Return the [x, y] coordinate for the center point of the cell that contains the specified text.  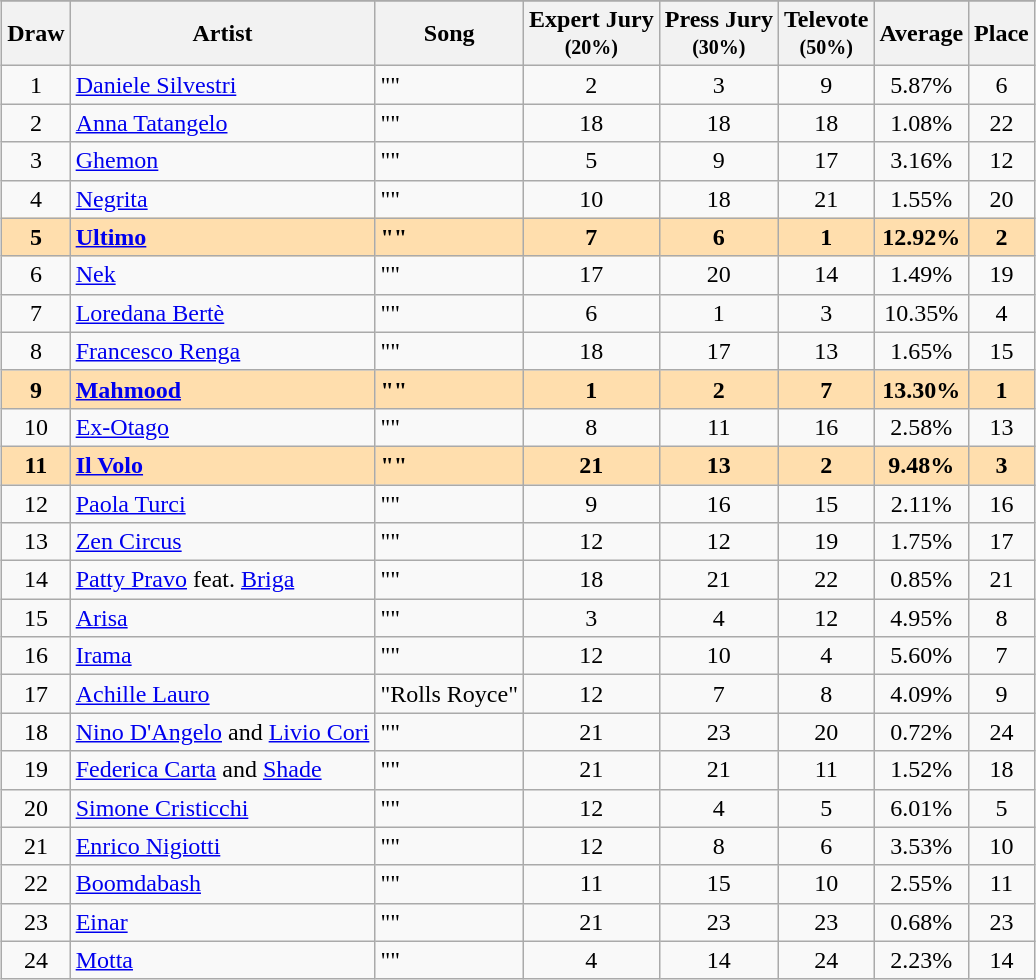
Mahmood [222, 389]
Zen Circus [222, 542]
Artist [222, 34]
Arisa [222, 618]
10.35% [922, 313]
2.11% [922, 503]
Simone Cristicchi [222, 808]
1.75% [922, 542]
Loredana Bertè [222, 313]
"Rolls Royce" [450, 694]
13.30% [922, 389]
Anna Tatangelo [222, 123]
Achille Lauro [222, 694]
Press Jury(30%) [718, 34]
Paola Turci [222, 503]
2.23% [922, 960]
2.55% [922, 884]
Ultimo [222, 237]
3.53% [922, 846]
4.95% [922, 618]
2.58% [922, 427]
4.09% [922, 694]
Irama [222, 656]
5.60% [922, 656]
Televote(50%) [826, 34]
1.55% [922, 199]
Patty Pravo feat. Briga [222, 580]
6.01% [922, 808]
Ghemon [222, 161]
1.08% [922, 123]
Place [1002, 34]
1.65% [922, 351]
Daniele Silvestri [222, 85]
Average [922, 34]
9.48% [922, 465]
Nino D'Angelo and Livio Cori [222, 732]
Boomdabash [222, 884]
Ex-Otago [222, 427]
5.87% [922, 85]
Einar [222, 922]
Enrico Nigiotti [222, 846]
1.52% [922, 770]
12.92% [922, 237]
Song [450, 34]
Negrita [222, 199]
3.16% [922, 161]
Francesco Renga [222, 351]
Expert Jury(20%) [592, 34]
Il Volo [222, 465]
Draw [36, 34]
Nek [222, 275]
Motta [222, 960]
Federica Carta and Shade [222, 770]
0.68% [922, 922]
0.72% [922, 732]
1.49% [922, 275]
0.85% [922, 580]
